Search for the cell housing the specified text and yield its (x, y) center coordinate. 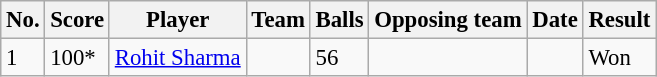
Rohit Sharma (178, 58)
Player (178, 20)
100* (78, 58)
Team (278, 20)
56 (340, 58)
Result (620, 20)
No. (23, 20)
Date (555, 20)
Score (78, 20)
1 (23, 58)
Balls (340, 20)
Won (620, 58)
Opposing team (448, 20)
